For the text-containing cell, return its midpoint in [x, y] coordinate format. 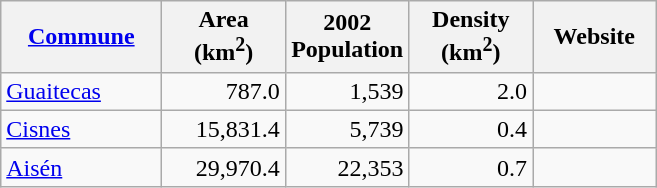
Density (km2) [471, 37]
Cisnes [82, 129]
0.7 [471, 167]
1,539 [347, 91]
Area (km2) [224, 37]
0.4 [471, 129]
2002Population [347, 37]
Website [594, 37]
15,831.4 [224, 129]
Commune [82, 37]
22,353 [347, 167]
2.0 [471, 91]
5,739 [347, 129]
787.0 [224, 91]
Guaitecas [82, 91]
29,970.4 [224, 167]
Aisén [82, 167]
